Scan for the cell matching the given text and deliver its (X, Y) coordinate at center. 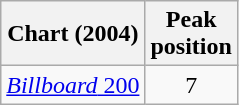
7 (191, 85)
Chart (2004) (73, 34)
Billboard 200 (73, 85)
Peakposition (191, 34)
